Pinpoint the cell where the given text exists, returning its (x, y) midpoint coordinate. 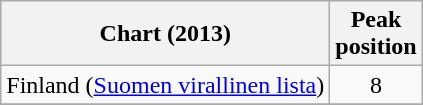
8 (376, 85)
Peakposition (376, 34)
Chart (2013) (166, 34)
Finland (Suomen virallinen lista) (166, 85)
